Determine the (X, Y) coordinate at the center of the cell enclosing the given text.  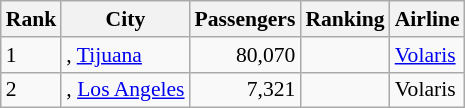
7,321 (246, 90)
, Los Angeles (125, 90)
Airline (428, 19)
, Tijuana (125, 55)
City (125, 19)
Ranking (344, 19)
Rank (32, 19)
1 (32, 55)
Passengers (246, 19)
80,070 (246, 55)
2 (32, 90)
